Return the [x, y] coordinate for the center point of the cell that contains the specified text.  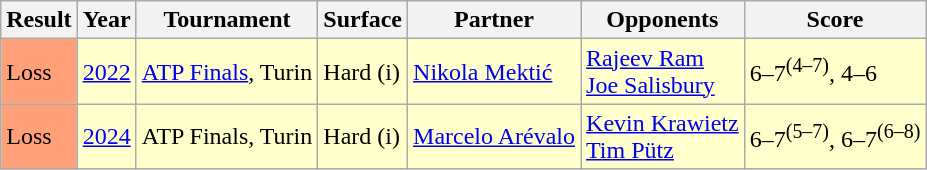
Nikola Mektić [494, 72]
Surface [363, 20]
6–7(5–7), 6–7(6–8) [835, 136]
6–7(4–7), 4–6 [835, 72]
Opponents [663, 20]
2024 [106, 136]
Rajeev Ram Joe Salisbury [663, 72]
Marcelo Arévalo [494, 136]
Kevin Krawietz Tim Pütz [663, 136]
Tournament [227, 20]
Result [39, 20]
Partner [494, 20]
Score [835, 20]
2022 [106, 72]
Year [106, 20]
